Pinpoint the cell where the given text exists, returning its [x, y] midpoint coordinate. 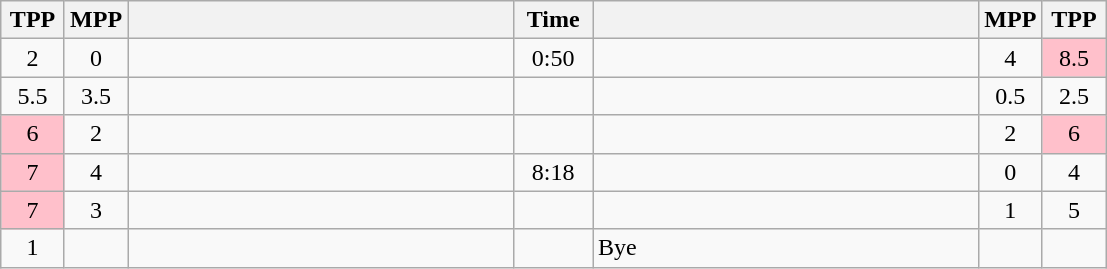
3.5 [96, 96]
8:18 [554, 172]
5 [1074, 210]
5.5 [33, 96]
0.5 [1011, 96]
0:50 [554, 58]
Bye [785, 248]
2.5 [1074, 96]
8.5 [1074, 58]
3 [96, 210]
Time [554, 20]
